Return (x, y) of the center of cell containing provided text 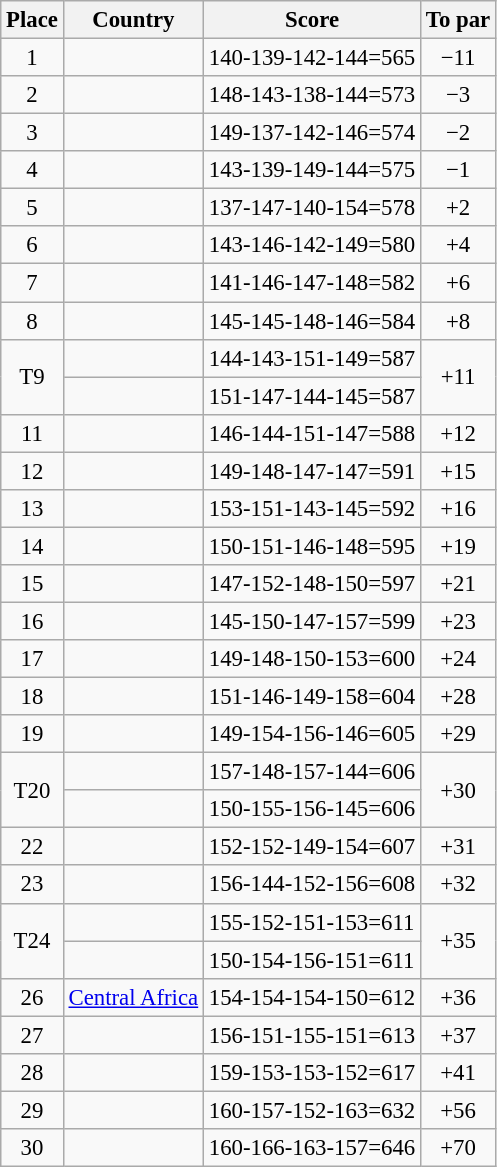
Central Africa (133, 997)
+35 (458, 940)
T24 (32, 940)
12 (32, 471)
13 (32, 509)
150-155-156-145=606 (312, 809)
156-151-155-151=613 (312, 1035)
Score (312, 20)
23 (32, 885)
154-154-154-150=612 (312, 997)
145-145-148-146=584 (312, 321)
+23 (458, 621)
Place (32, 20)
+4 (458, 245)
+15 (458, 471)
+37 (458, 1035)
14 (32, 546)
+30 (458, 790)
27 (32, 1035)
150-151-146-148=595 (312, 546)
T20 (32, 790)
−2 (458, 133)
143-146-142-149=580 (312, 245)
+2 (458, 208)
+70 (458, 1148)
+16 (458, 509)
+12 (458, 433)
159-153-153-152=617 (312, 1073)
144-143-151-149=587 (312, 358)
148-143-138-144=573 (312, 95)
145-150-147-157=599 (312, 621)
−3 (458, 95)
6 (32, 245)
149-154-156-146=605 (312, 734)
17 (32, 659)
30 (32, 1148)
1 (32, 58)
153-151-143-145=592 (312, 509)
15 (32, 584)
+31 (458, 847)
149-148-150-153=600 (312, 659)
+28 (458, 697)
−1 (458, 170)
16 (32, 621)
160-157-152-163=632 (312, 1110)
156-144-152-156=608 (312, 885)
143-139-149-144=575 (312, 170)
11 (32, 433)
7 (32, 283)
+56 (458, 1110)
+29 (458, 734)
26 (32, 997)
22 (32, 847)
+21 (458, 584)
2 (32, 95)
151-147-144-145=587 (312, 396)
150-154-156-151=611 (312, 960)
+24 (458, 659)
18 (32, 697)
3 (32, 133)
147-152-148-150=597 (312, 584)
140-139-142-144=565 (312, 58)
+8 (458, 321)
19 (32, 734)
T9 (32, 376)
+6 (458, 283)
+19 (458, 546)
152-152-149-154=607 (312, 847)
149-148-147-147=591 (312, 471)
+36 (458, 997)
+41 (458, 1073)
28 (32, 1073)
4 (32, 170)
155-152-151-153=611 (312, 922)
+32 (458, 885)
+11 (458, 376)
149-137-142-146=574 (312, 133)
137-147-140-154=578 (312, 208)
160-166-163-157=646 (312, 1148)
Country (133, 20)
To par (458, 20)
151-146-149-158=604 (312, 697)
8 (32, 321)
141-146-147-148=582 (312, 283)
146-144-151-147=588 (312, 433)
29 (32, 1110)
5 (32, 208)
−11 (458, 58)
157-148-157-144=606 (312, 772)
